Capture the cell that displays the provided text and extract its [x, y] central coordinate. 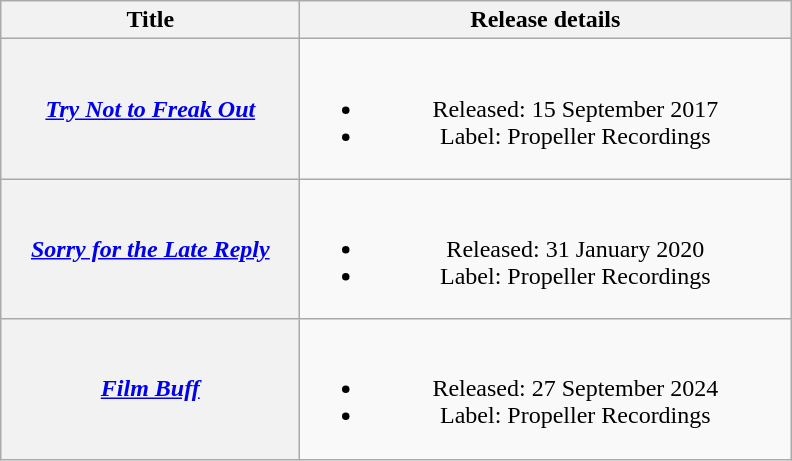
Title [150, 20]
Released: 15 September 2017Label: Propeller Recordings [546, 109]
Film Buff [150, 389]
Released: 27 September 2024Label: Propeller Recordings [546, 389]
Release details [546, 20]
Try Not to Freak Out [150, 109]
Released: 31 January 2020Label: Propeller Recordings [546, 249]
Sorry for the Late Reply [150, 249]
